Identify which cell holds the provided text, then report its [x, y] central coordinate. 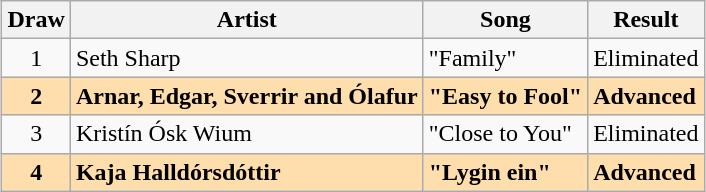
Arnar, Edgar, Sverrir and Ólafur [246, 96]
"Family" [505, 58]
1 [36, 58]
Kaja Halldórsdóttir [246, 172]
"Close to You" [505, 134]
Draw [36, 20]
Kristín Ósk Wium [246, 134]
3 [36, 134]
"Lygin ein" [505, 172]
"Easy to Fool" [505, 96]
Song [505, 20]
4 [36, 172]
Result [646, 20]
Artist [246, 20]
Seth Sharp [246, 58]
2 [36, 96]
